Determine the (X, Y) coordinate at the center of the cell enclosing the given text.  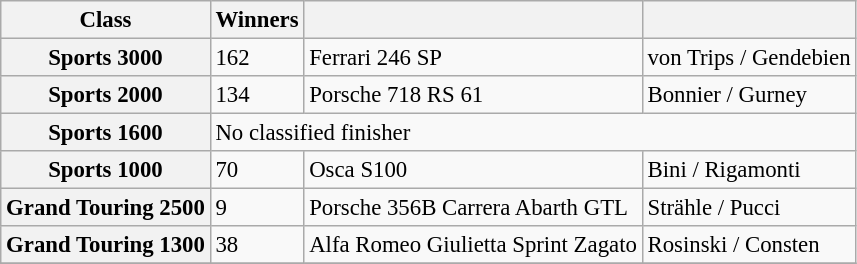
Class (106, 20)
Bini / Rigamonti (749, 170)
Osca S100 (473, 170)
Grand Touring 1300 (106, 245)
von Trips / Gendebien (749, 58)
Bonnier / Gurney (749, 95)
Sports 1000 (106, 170)
70 (257, 170)
No classified finisher (533, 133)
Winners (257, 20)
Strähle / Pucci (749, 208)
Sports 3000 (106, 58)
134 (257, 95)
Alfa Romeo Giulietta Sprint Zagato (473, 245)
Rosinski / Consten (749, 245)
Sports 1600 (106, 133)
Ferrari 246 SP (473, 58)
Porsche 356B Carrera Abarth GTL (473, 208)
Porsche 718 RS 61 (473, 95)
Sports 2000 (106, 95)
Grand Touring 2500 (106, 208)
162 (257, 58)
38 (257, 245)
9 (257, 208)
